Scan for the cell matching the given text and deliver its (x, y) coordinate at center. 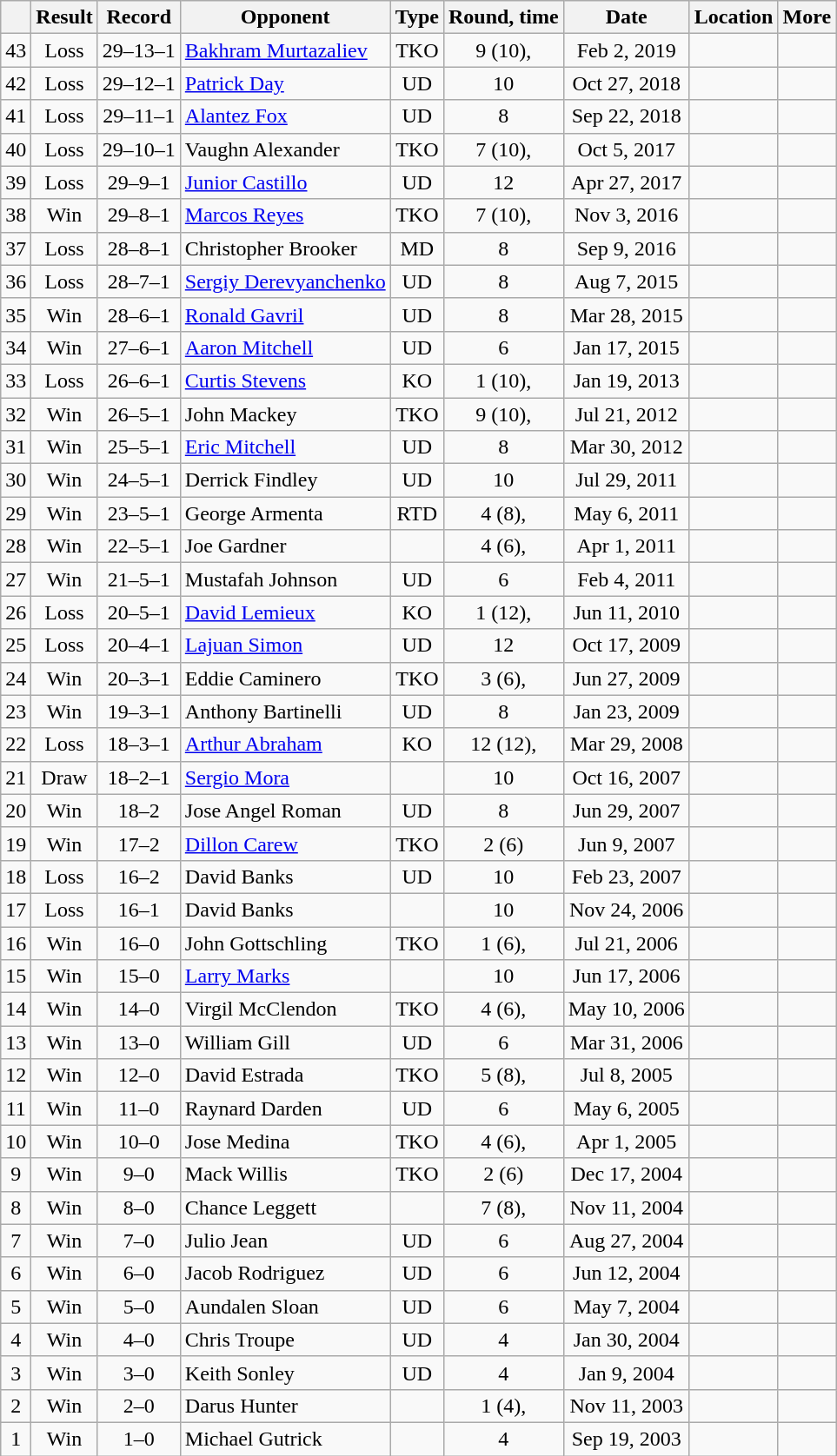
Feb 23, 2007 (626, 877)
29–9–1 (139, 182)
Feb 2, 2019 (626, 50)
Marcos Reyes (285, 215)
30 (16, 480)
Jacob Rodriguez (285, 1274)
16–0 (139, 943)
Oct 16, 2007 (626, 778)
3 (6), (503, 678)
20–3–1 (139, 678)
Jun 9, 2007 (626, 844)
27 (16, 579)
1–0 (139, 1439)
27–6–1 (139, 347)
John Gottschling (285, 943)
1 (16, 1439)
Ronald Gavril (285, 314)
Dillon Carew (285, 844)
Sergiy Derevyanchenko (285, 281)
Jun 17, 2006 (626, 976)
43 (16, 50)
32 (16, 414)
19–3–1 (139, 711)
Jose Angel Roman (285, 811)
11 (16, 1109)
28–7–1 (139, 281)
29 (16, 513)
28 (16, 546)
Derrick Findley (285, 480)
22 (16, 745)
Michael Gutrick (285, 1439)
Arthur Abraham (285, 745)
Darus Hunter (285, 1406)
Apr 1, 2005 (626, 1142)
26–5–1 (139, 414)
Feb 4, 2011 (626, 579)
21–5–1 (139, 579)
20–4–1 (139, 645)
Aundalen Sloan (285, 1307)
20–5–1 (139, 612)
Larry Marks (285, 976)
Mar 30, 2012 (626, 447)
40 (16, 149)
Oct 27, 2018 (626, 83)
38 (16, 215)
Eric Mitchell (285, 447)
Christopher Brooker (285, 248)
John Mackey (285, 414)
14 (16, 1009)
MD (417, 248)
Jul 29, 2011 (626, 480)
Patrick Day (285, 83)
May 6, 2005 (626, 1109)
Curtis Stevens (285, 381)
Record (139, 17)
29–8–1 (139, 215)
Junior Castillo (285, 182)
Location (734, 17)
9–0 (139, 1175)
May 6, 2011 (626, 513)
Type (417, 17)
18–2–1 (139, 778)
20 (16, 811)
Jun 11, 2010 (626, 612)
Oct 17, 2009 (626, 645)
5 (8), (503, 1075)
Jun 29, 2007 (626, 811)
3–0 (139, 1373)
33 (16, 381)
Jan 19, 2013 (626, 381)
39 (16, 182)
29–11–1 (139, 116)
Aaron Mitchell (285, 347)
13 (16, 1042)
Jul 8, 2005 (626, 1075)
Alantez Fox (285, 116)
28–6–1 (139, 314)
Apr 27, 2017 (626, 182)
Round, time (503, 17)
19 (16, 844)
Jul 21, 2012 (626, 414)
Aug 27, 2004 (626, 1241)
Nov 24, 2006 (626, 910)
5 (16, 1307)
15–0 (139, 976)
1 (4), (503, 1406)
Draw (64, 778)
Keith Sonley (285, 1373)
21 (16, 778)
2 (16, 1406)
Jan 23, 2009 (626, 711)
12–0 (139, 1075)
28–8–1 (139, 248)
May 7, 2004 (626, 1307)
6–0 (139, 1274)
18 (16, 877)
29–13–1 (139, 50)
Mack Willis (285, 1175)
Lajuan Simon (285, 645)
17 (16, 910)
Jul 21, 2006 (626, 943)
34 (16, 347)
Mar 28, 2015 (626, 314)
22–5–1 (139, 546)
Jan 17, 2015 (626, 347)
15 (16, 976)
9 (16, 1175)
24 (16, 678)
18–2 (139, 811)
Mar 31, 2006 (626, 1042)
Joe Gardner (285, 546)
Sep 9, 2016 (626, 248)
29–10–1 (139, 149)
David Lemieux (285, 612)
25–5–1 (139, 447)
7 (16, 1241)
Raynard Darden (285, 1109)
25 (16, 645)
4 (8), (503, 513)
7–0 (139, 1241)
24–5–1 (139, 480)
1 (10), (503, 381)
William Gill (285, 1042)
12 (12), (503, 745)
Eddie Caminero (285, 678)
17–2 (139, 844)
42 (16, 83)
11–0 (139, 1109)
2–0 (139, 1406)
Chance Leggett (285, 1208)
Apr 1, 2011 (626, 546)
Jun 27, 2009 (626, 678)
16 (16, 943)
26–6–1 (139, 381)
41 (16, 116)
23–5–1 (139, 513)
3 (16, 1373)
Dec 17, 2004 (626, 1175)
4–0 (139, 1340)
7 (8), (503, 1208)
37 (16, 248)
23 (16, 711)
14–0 (139, 1009)
36 (16, 281)
13–0 (139, 1042)
Opponent (285, 17)
18–3–1 (139, 745)
Julio Jean (285, 1241)
Aug 7, 2015 (626, 281)
1 (6), (503, 943)
8–0 (139, 1208)
Jan 30, 2004 (626, 1340)
Sep 19, 2003 (626, 1439)
Result (64, 17)
29–12–1 (139, 83)
Jose Medina (285, 1142)
Jan 9, 2004 (626, 1373)
5–0 (139, 1307)
Sep 22, 2018 (626, 116)
Nov 11, 2004 (626, 1208)
10–0 (139, 1142)
Mustafah Johnson (285, 579)
16–2 (139, 877)
Vaughn Alexander (285, 149)
More (807, 17)
RTD (417, 513)
Nov 11, 2003 (626, 1406)
Oct 5, 2017 (626, 149)
May 10, 2006 (626, 1009)
David Estrada (285, 1075)
Virgil McClendon (285, 1009)
Chris Troupe (285, 1340)
31 (16, 447)
16–1 (139, 910)
Nov 3, 2016 (626, 215)
Jun 12, 2004 (626, 1274)
Sergio Mora (285, 778)
Anthony Bartinelli (285, 711)
Date (626, 17)
Bakhram Murtazaliev (285, 50)
George Armenta (285, 513)
1 (12), (503, 612)
Mar 29, 2008 (626, 745)
35 (16, 314)
26 (16, 612)
